Extract the [x, y] coordinate from the center of the cell holding the provided text.  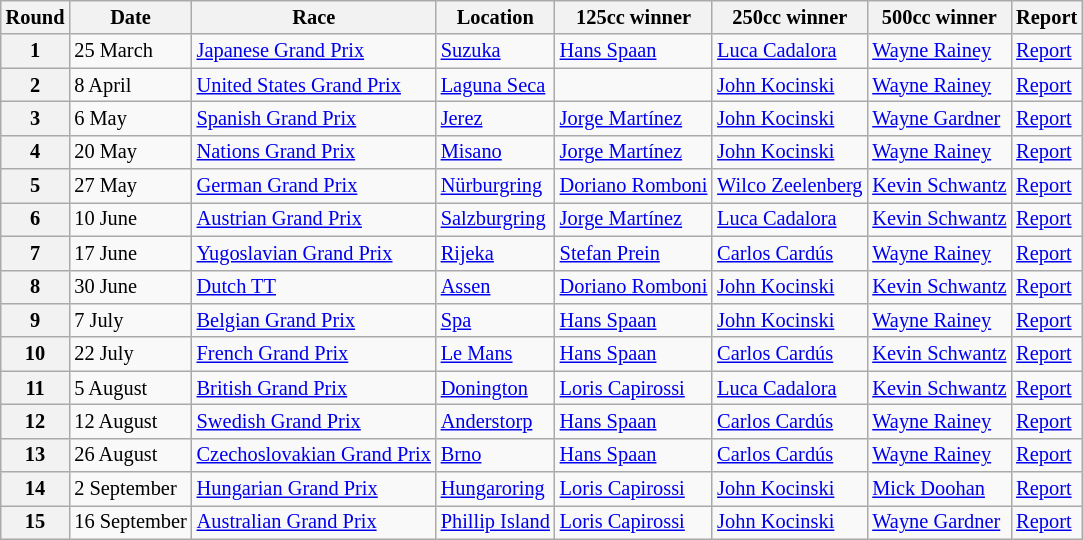
Yugoslavian Grand Prix [314, 253]
27 May [130, 186]
6 [36, 219]
6 May [130, 118]
Japanese Grand Prix [314, 51]
7 [36, 253]
Assen [496, 287]
1 [36, 51]
Mick Doohan [939, 489]
Suzuka [496, 51]
Wilco Zeelenberg [790, 186]
Rijeka [496, 253]
Race [314, 17]
26 August [130, 455]
German Grand Prix [314, 186]
Swedish Grand Prix [314, 421]
14 [36, 489]
Location [496, 17]
500cc winner [939, 17]
15 [36, 522]
Misano [496, 152]
British Grand Prix [314, 388]
Laguna Seca [496, 85]
Round [36, 17]
9 [36, 320]
11 [36, 388]
8 [36, 287]
2 [36, 85]
16 September [130, 522]
125cc winner [634, 17]
2 September [130, 489]
Anderstorp [496, 421]
Nürburgring [496, 186]
10 June [130, 219]
Stefan Prein [634, 253]
3 [36, 118]
10 [36, 354]
30 June [130, 287]
Dutch TT [314, 287]
Salzburgring [496, 219]
4 [36, 152]
Australian Grand Prix [314, 522]
250cc winner [790, 17]
7 July [130, 320]
Jerez [496, 118]
Nations Grand Prix [314, 152]
12 August [130, 421]
Hungarian Grand Prix [314, 489]
20 May [130, 152]
Hungaroring [496, 489]
8 April [130, 85]
17 June [130, 253]
Date [130, 17]
Spa [496, 320]
Spanish Grand Prix [314, 118]
5 [36, 186]
Brno [496, 455]
13 [36, 455]
Le Mans [496, 354]
5 August [130, 388]
Austrian Grand Prix [314, 219]
Donington [496, 388]
United States Grand Prix [314, 85]
Phillip Island [496, 522]
French Grand Prix [314, 354]
Belgian Grand Prix [314, 320]
25 March [130, 51]
Czechoslovakian Grand Prix [314, 455]
22 July [130, 354]
12 [36, 421]
